Pinpoint the cell where the given text exists, returning its (X, Y) midpoint coordinate. 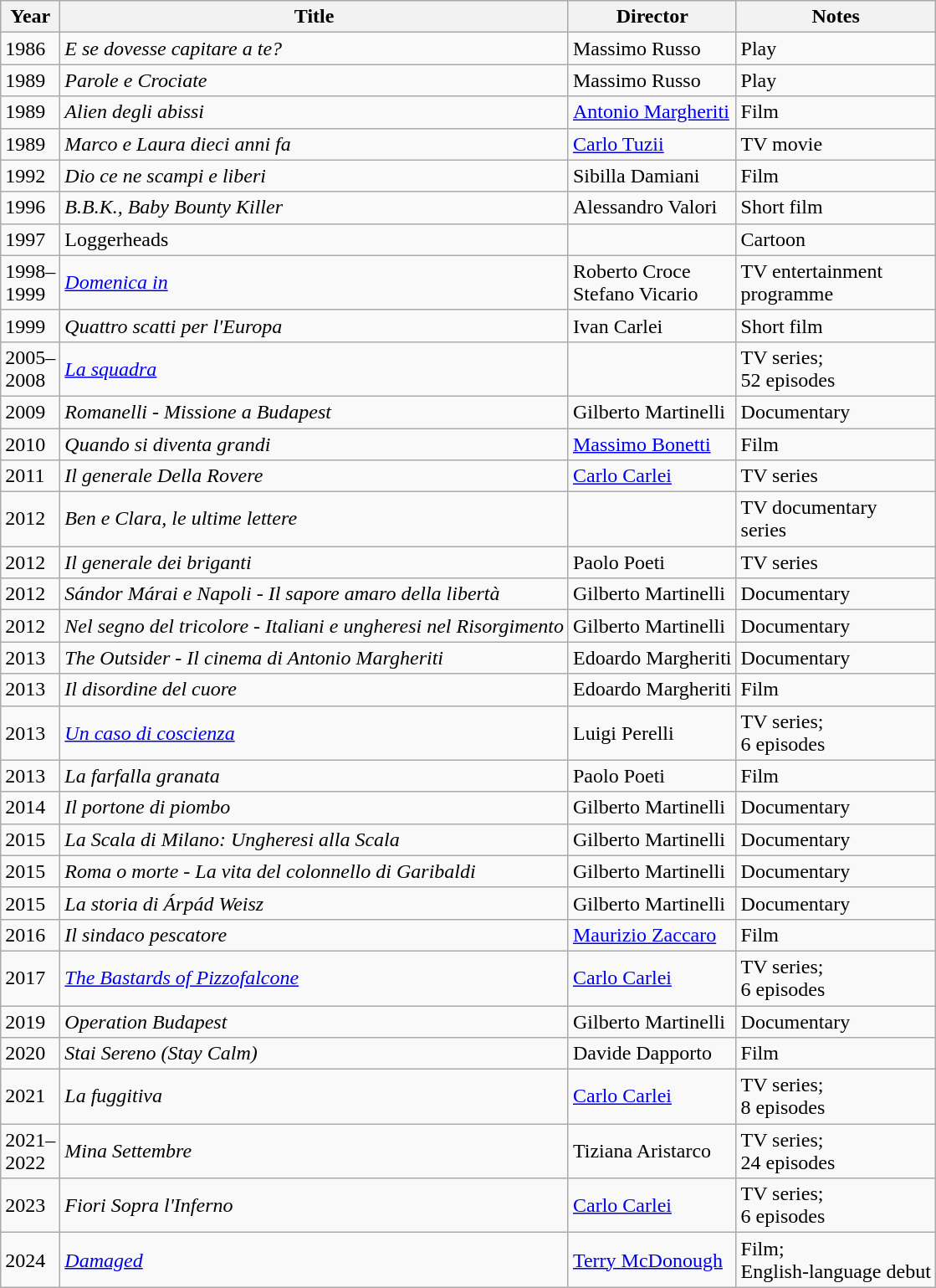
Parole e Crociate (315, 80)
Terry McDonough (652, 1260)
2024 (30, 1260)
1998–1999 (30, 283)
2017 (30, 978)
Roma o morte - La vita del colonnello di Garibaldi (315, 871)
2014 (30, 808)
TV series;52 episodes (836, 368)
1997 (30, 239)
2021–2022 (30, 1152)
Roberto CroceStefano Vicario (652, 283)
Quando si diventa grandi (315, 444)
Director (652, 17)
Il portone di piombo (315, 808)
Title (315, 17)
La squadra (315, 368)
The Bastards of Pizzofalcone (315, 978)
1999 (30, 326)
Il disordine del cuore (315, 690)
Stai Sereno (Stay Calm) (315, 1054)
Mina Settembre (315, 1152)
2010 (30, 444)
Year (30, 17)
La Scala di Milano: Ungheresi alla Scala (315, 839)
TV series;8 episodes (836, 1096)
TV documentaryseries (836, 519)
Il generale Della Rovere (315, 476)
2009 (30, 412)
Operation Budapest (315, 1022)
Alien degli abissi (315, 112)
Cartoon (836, 239)
Ben e Clara, le ultime lettere (315, 519)
The Outsider - Il cinema di Antonio Margheriti (315, 658)
Fiori Sopra l'Inferno (315, 1205)
Damaged (315, 1260)
B.B.K., Baby Bounty Killer (315, 208)
Luigi Perelli (652, 733)
2021 (30, 1096)
1992 (30, 176)
Sibilla Damiani (652, 176)
2019 (30, 1022)
Marco e Laura dieci anni fa (315, 144)
2005–2008 (30, 368)
Un caso di coscienza (315, 733)
Romanelli - Missione a Budapest (315, 412)
Massimo Bonetti (652, 444)
Film;English-language debut (836, 1260)
2016 (30, 935)
Sándor Márai e Napoli - Il sapore amaro della libertà (315, 594)
1986 (30, 49)
Dio ce ne scampi e liberi (315, 176)
Maurizio Zaccaro (652, 935)
1996 (30, 208)
Il sindaco pescatore (315, 935)
La storia di Árpád Weisz (315, 903)
La farfalla granata (315, 776)
Il generale dei briganti (315, 562)
Tiziana Aristarco (652, 1152)
La fuggitiva (315, 1096)
Alessandro Valori (652, 208)
Domenica in (315, 283)
2023 (30, 1205)
TV movie (836, 144)
Loggerheads (315, 239)
Nel segno del tricolore - Italiani e ungheresi nel Risorgimento (315, 626)
2020 (30, 1054)
Davide Dapporto (652, 1054)
Quattro scatti per l'Europa (315, 326)
Ivan Carlei (652, 326)
Antonio Margheriti (652, 112)
E se dovesse capitare a te? (315, 49)
TV series;24 episodes (836, 1152)
TV entertainmentprogramme (836, 283)
Carlo Tuzii (652, 144)
Notes (836, 17)
2011 (30, 476)
